Identify which cell holds the provided text, then report its (x, y) central coordinate. 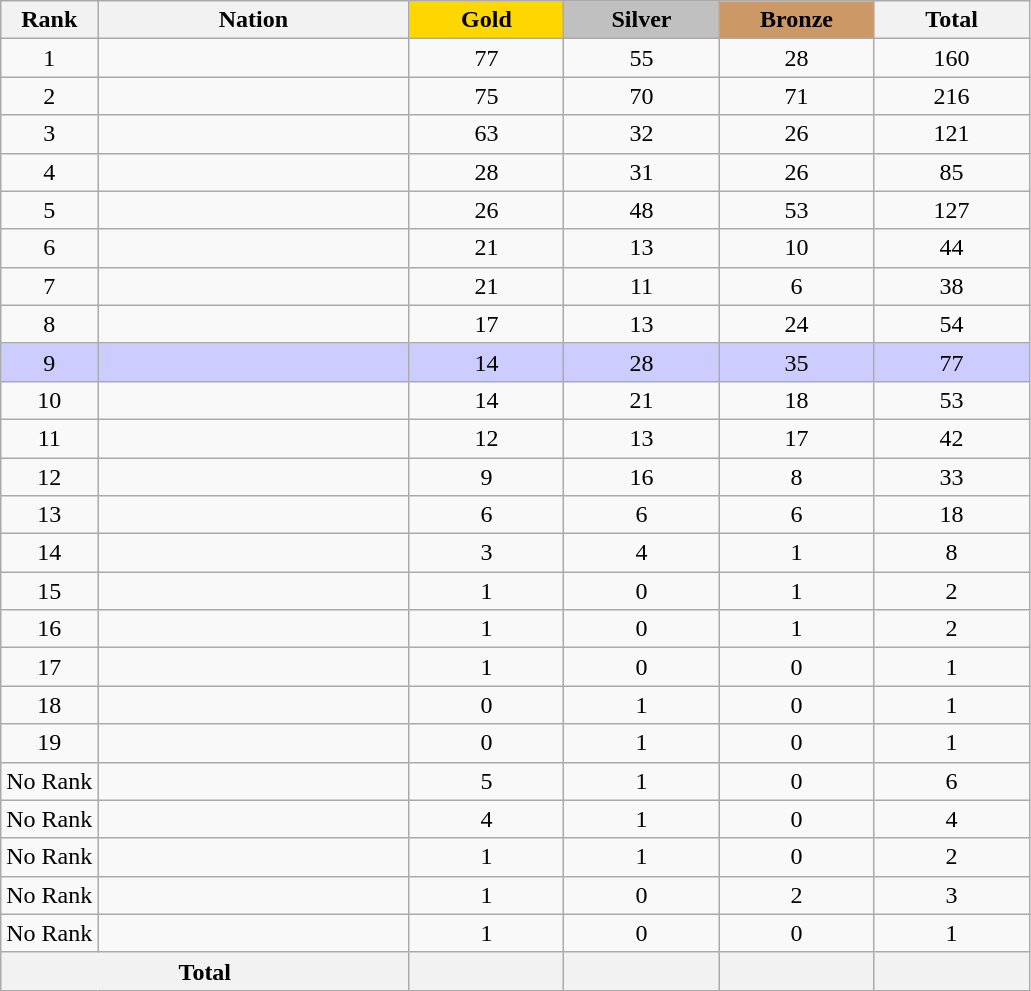
42 (952, 438)
31 (642, 172)
54 (952, 324)
75 (486, 96)
63 (486, 134)
216 (952, 96)
Silver (642, 20)
7 (50, 286)
Gold (486, 20)
160 (952, 58)
48 (642, 210)
Bronze (796, 20)
70 (642, 96)
44 (952, 248)
38 (952, 286)
33 (952, 477)
24 (796, 324)
32 (642, 134)
Nation (254, 20)
Rank (50, 20)
127 (952, 210)
85 (952, 172)
71 (796, 96)
121 (952, 134)
15 (50, 591)
55 (642, 58)
35 (796, 362)
19 (50, 743)
